Capture the cell that displays the provided text and extract its (x, y) central coordinate. 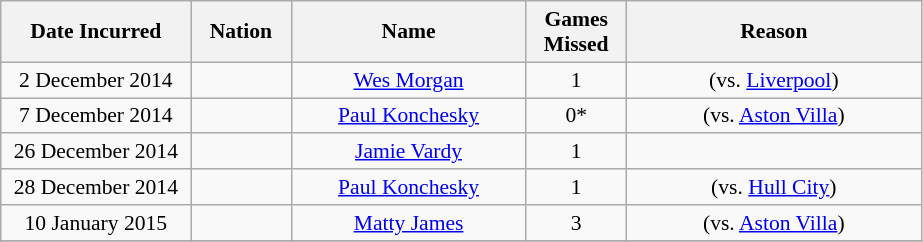
10 January 2015 (96, 223)
26 December 2014 (96, 152)
Name (408, 32)
(vs. Hull City) (774, 187)
Wes Morgan (408, 80)
Reason (774, 32)
Games Missed (576, 32)
3 (576, 223)
0* (576, 116)
Nation (241, 32)
28 December 2014 (96, 187)
Jamie Vardy (408, 152)
7 December 2014 (96, 116)
(vs. Liverpool) (774, 80)
2 December 2014 (96, 80)
Date Incurred (96, 32)
Matty James (408, 223)
